Scan for the cell matching the given text and deliver its [X, Y] coordinate at center. 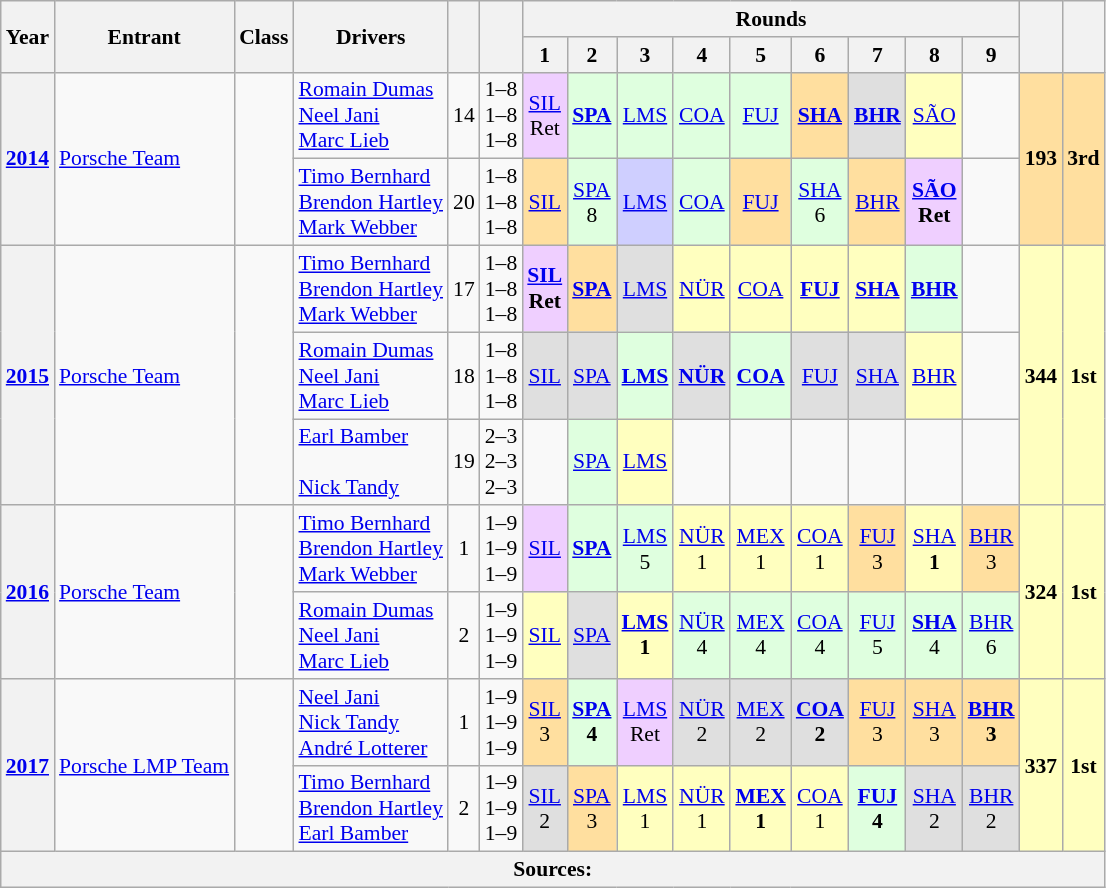
Sources: [553, 870]
3rd [1084, 158]
337 [1042, 766]
FUJ 4 [878, 808]
Earl Bamber Nick Tandy [370, 462]
Drivers [370, 36]
Year [28, 36]
Timo Bernhard Brendon Hartley Earl Bamber [370, 808]
SHA 4 [934, 636]
NÜR 2 [702, 722]
2016 [28, 592]
344 [1042, 376]
5 [760, 55]
324 [1042, 592]
Rounds [770, 19]
LMS 5 [646, 550]
7 [878, 55]
SPA 4 [592, 722]
2015 [28, 376]
9 [992, 55]
193 [1042, 158]
SHA 3 [934, 722]
SÃO [934, 116]
SHA6 [820, 202]
SHA 1 [934, 550]
BHR 6 [992, 636]
17 [464, 290]
20 [464, 202]
SIL 3 [544, 722]
SÃORet [934, 202]
SIL 2 [544, 808]
6 [820, 55]
Class [264, 36]
19 [464, 462]
2–32–32–3 [502, 462]
Porsche LMP Team [144, 766]
4 [702, 55]
COA 4 [820, 636]
FUJ 5 [878, 636]
2017 [28, 766]
LMS Ret [646, 722]
MEX 2 [760, 722]
MEX 4 [760, 636]
18 [464, 376]
COA 2 [820, 722]
14 [464, 116]
BHR 2 [992, 808]
2014 [28, 158]
NÜR 4 [702, 636]
8 [934, 55]
SHA 2 [934, 808]
SPA8 [592, 202]
3 [646, 55]
Neel Jani Nick Tandy André Lotterer [370, 722]
Entrant [144, 36]
SPA 3 [592, 808]
